Return the (X, Y) coordinate for the center point of the cell that contains the specified text.  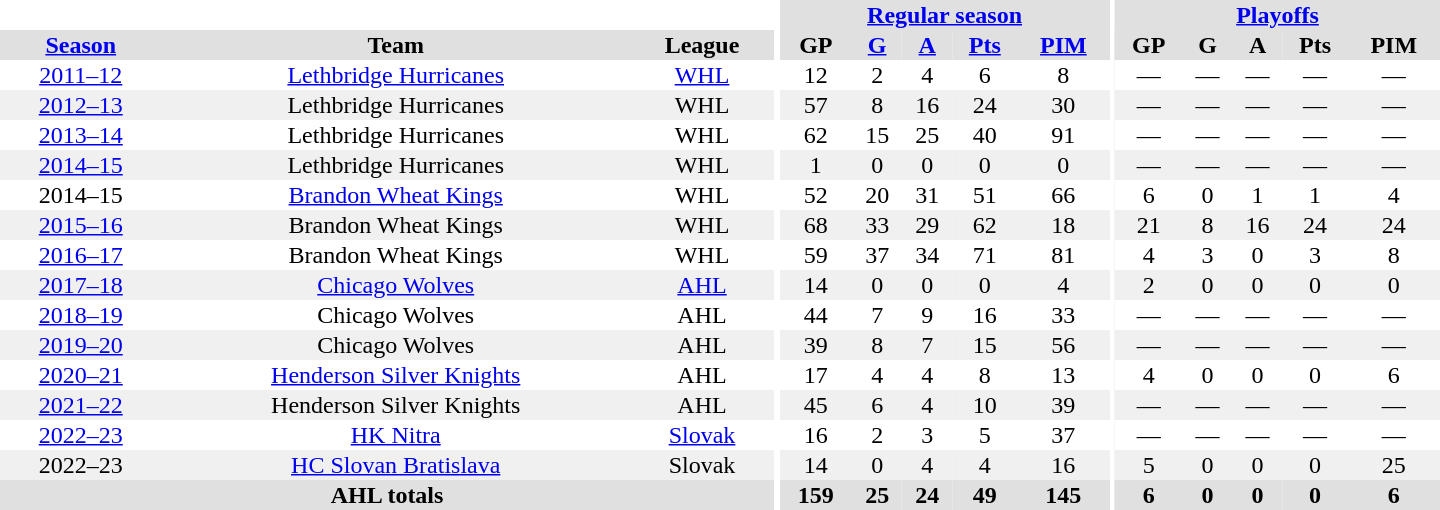
2015–16 (81, 225)
81 (1063, 255)
68 (816, 225)
52 (816, 195)
2012–13 (81, 105)
9 (927, 315)
31 (927, 195)
66 (1063, 195)
18 (1063, 225)
2013–14 (81, 135)
Team (396, 45)
91 (1063, 135)
2011–12 (81, 75)
10 (984, 405)
20 (877, 195)
2016–17 (81, 255)
13 (1063, 375)
2020–21 (81, 375)
Regular season (945, 15)
21 (1148, 225)
12 (816, 75)
71 (984, 255)
159 (816, 495)
Playoffs (1278, 15)
57 (816, 105)
30 (1063, 105)
League (702, 45)
AHL totals (387, 495)
29 (927, 225)
2017–18 (81, 285)
49 (984, 495)
2021–22 (81, 405)
51 (984, 195)
145 (1063, 495)
2018–19 (81, 315)
2019–20 (81, 345)
56 (1063, 345)
40 (984, 135)
Season (81, 45)
HK Nitra (396, 435)
44 (816, 315)
45 (816, 405)
34 (927, 255)
17 (816, 375)
HC Slovan Bratislava (396, 465)
59 (816, 255)
